Pinpoint the cell where the given text exists, returning its (X, Y) midpoint coordinate. 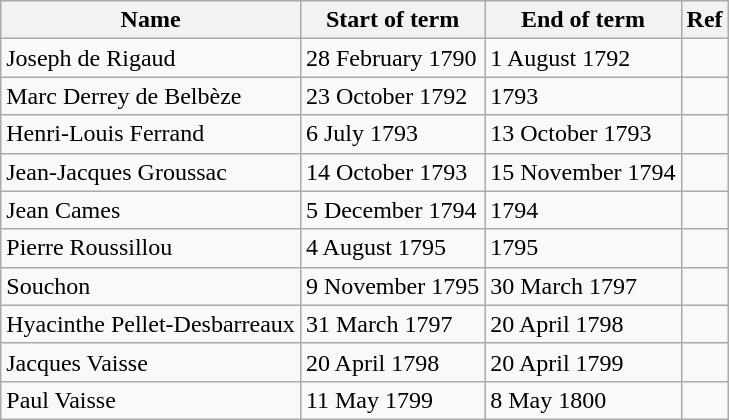
Ref (704, 20)
Jacques Vaisse (151, 362)
Joseph de Rigaud (151, 58)
4 August 1795 (392, 248)
14 October 1793 (392, 172)
11 May 1799 (392, 400)
6 July 1793 (392, 134)
13 October 1793 (583, 134)
Jean Cames (151, 210)
5 December 1794 (392, 210)
Name (151, 20)
Marc Derrey de Belbèze (151, 96)
Start of term (392, 20)
28 February 1790 (392, 58)
31 March 1797 (392, 324)
Hyacinthe Pellet-Desbarreaux (151, 324)
1 August 1792 (583, 58)
9 November 1795 (392, 286)
End of term (583, 20)
Pierre Roussillou (151, 248)
Souchon (151, 286)
1795 (583, 248)
1794 (583, 210)
15 November 1794 (583, 172)
23 October 1792 (392, 96)
1793 (583, 96)
20 April 1799 (583, 362)
Paul Vaisse (151, 400)
30 March 1797 (583, 286)
8 May 1800 (583, 400)
Henri-Louis Ferrand (151, 134)
Jean-Jacques Groussac (151, 172)
